Return the [X, Y] coordinate for the center point of the cell that contains the specified text.  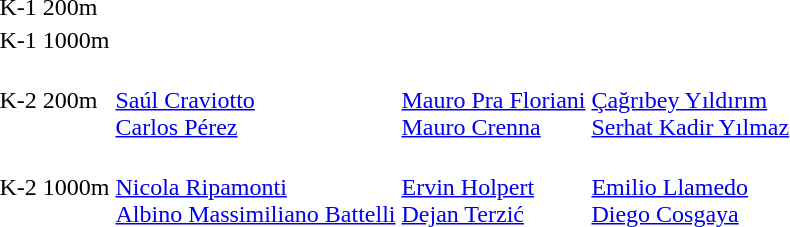
Saúl CraviottoCarlos Pérez [256, 100]
Mauro Pra FlorianiMauro Crenna [494, 100]
